Return the (X, Y) coordinate for the center point of the cell that contains the specified text.  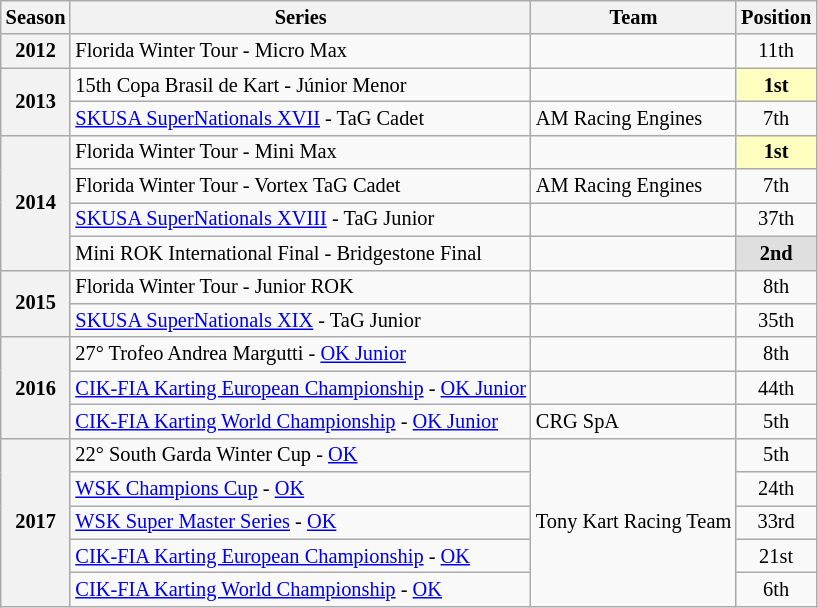
Team (634, 17)
33rd (776, 522)
WSK Super Master Series - OK (300, 522)
11th (776, 51)
21st (776, 556)
2015 (36, 304)
CIK-FIA Karting World Championship - OK (300, 589)
24th (776, 489)
SKUSA SuperNationals XVII - TaG Cadet (300, 118)
Florida Winter Tour - Micro Max (300, 51)
Position (776, 17)
2014 (36, 202)
Season (36, 17)
Florida Winter Tour - Junior ROK (300, 287)
Florida Winter Tour - Vortex TaG Cadet (300, 186)
SKUSA SuperNationals XVIII - TaG Junior (300, 219)
2017 (36, 522)
Florida Winter Tour - Mini Max (300, 152)
CIK-FIA Karting European Championship - OK Junior (300, 388)
6th (776, 589)
Series (300, 17)
WSK Champions Cup - OK (300, 489)
2013 (36, 102)
27° Trofeo Andrea Margutti - OK Junior (300, 354)
Mini ROK International Final - Bridgestone Final (300, 253)
Tony Kart Racing Team (634, 522)
CIK-FIA Karting World Championship - OK Junior (300, 421)
CRG SpA (634, 421)
SKUSA SuperNationals XIX - TaG Junior (300, 320)
35th (776, 320)
37th (776, 219)
22° South Garda Winter Cup - OK (300, 455)
2016 (36, 388)
2nd (776, 253)
15th Copa Brasil de Kart - Júnior Menor (300, 85)
2012 (36, 51)
44th (776, 388)
CIK-FIA Karting European Championship - OK (300, 556)
